Capture the cell that displays the provided text and extract its (X, Y) central coordinate. 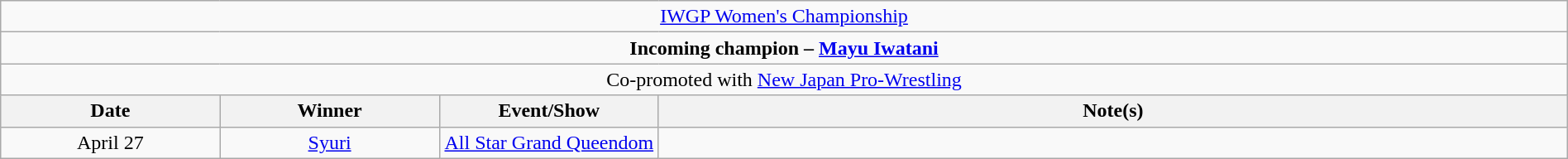
Co-promoted with New Japan Pro-Wrestling (784, 79)
Event/Show (549, 111)
Winner (329, 111)
All Star Grand Queendom (549, 142)
April 27 (111, 142)
Incoming champion – Mayu Iwatani (784, 48)
Date (111, 111)
Syuri (329, 142)
Note(s) (1113, 111)
IWGP Women's Championship (784, 17)
